Return the [x, y] coordinate for the center point of the cell that contains the specified text.  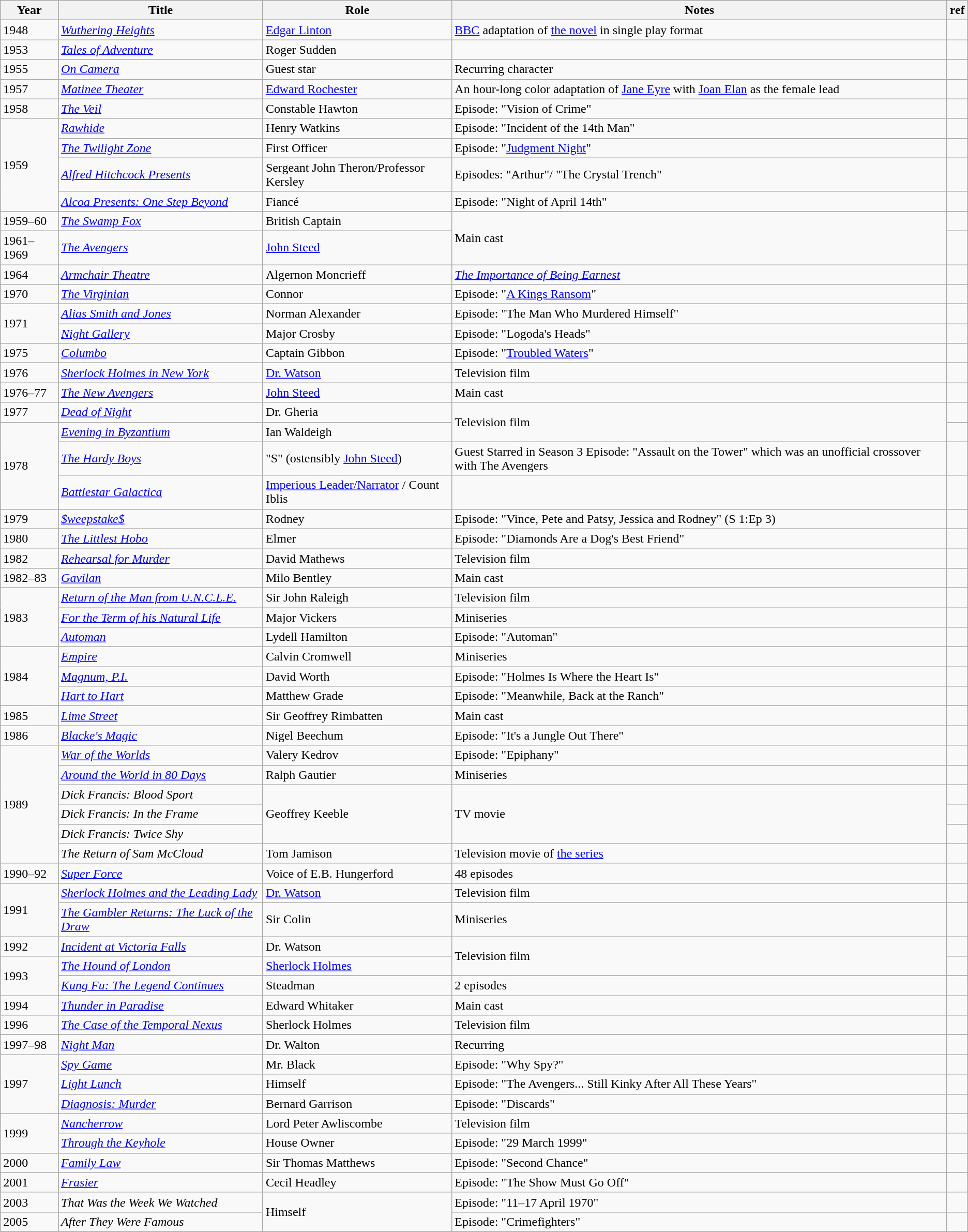
48 episodes [699, 873]
The Case of the Temporal Nexus [161, 1025]
Episode: "Judgment Night" [699, 148]
Night Man [161, 1045]
1970 [29, 294]
Television movie of the series [699, 853]
Year [29, 10]
The Gambler Returns: The Luck of the Draw [161, 920]
Episode: "Automan" [699, 637]
Alcoa Presents: One Step Beyond [161, 201]
Nigel Beechum [357, 735]
War of the Worlds [161, 755]
Incident at Victoria Falls [161, 946]
Empire [161, 657]
Nancherrow [161, 1123]
1957 [29, 89]
Columbo [161, 353]
1990–92 [29, 873]
Episode: "Holmes Is Where the Heart Is" [699, 677]
The Hound of London [161, 966]
An hour-long color adaptation of Jane Eyre with Joan Elan as the female lead [699, 89]
1986 [29, 735]
David Worth [357, 677]
1982 [29, 558]
Henry Watkins [357, 128]
First Officer [357, 148]
Episodes: "Arthur"/ "The Crystal Trench" [699, 175]
Mr. Black [357, 1064]
1948 [29, 30]
Super Force [161, 873]
1993 [29, 976]
BBC adaptation of the novel in single play format [699, 30]
The Littlest Hobo [161, 538]
Armchair Theatre [161, 275]
1980 [29, 538]
Episode: "Night of April 14th" [699, 201]
Sir Geoffrey Rimbatten [357, 716]
1958 [29, 109]
1976 [29, 373]
1961–1969 [29, 247]
Valery Kedrov [357, 755]
The Veil [161, 109]
1997 [29, 1084]
1996 [29, 1025]
Rehearsal for Murder [161, 558]
Episode: "11–17 April 1970" [699, 1202]
Wuthering Heights [161, 30]
Lord Peter Awliscombe [357, 1123]
Around the World in 80 Days [161, 775]
Bernard Garrison [357, 1104]
Alias Smith and Jones [161, 314]
1976–77 [29, 393]
Blacke's Magic [161, 735]
Role [357, 10]
1959–60 [29, 221]
That Was the Week We Watched [161, 1202]
2001 [29, 1182]
Rodney [357, 519]
Return of the Man from U.N.C.L.E. [161, 597]
Evening in Byzantium [161, 432]
Lime Street [161, 716]
"S" (ostensibly John Steed) [357, 458]
Episode: "Troubled Waters" [699, 353]
Milo Bentley [357, 578]
Norman Alexander [357, 314]
1977 [29, 412]
Notes [699, 10]
TV movie [699, 814]
1959 [29, 164]
Imperious Leader/Narrator / Count Iblis [357, 492]
Light Lunch [161, 1084]
Edward Rochester [357, 89]
Rawhide [161, 128]
1964 [29, 275]
Steadman [357, 986]
Matthew Grade [357, 696]
Gavilan [161, 578]
Edward Whitaker [357, 1005]
1991 [29, 909]
1983 [29, 617]
1992 [29, 946]
2 episodes [699, 986]
Sir Thomas Matthews [357, 1163]
$weepstake$ [161, 519]
2000 [29, 1163]
Tom Jamison [357, 853]
Episode: "Crimefighters" [699, 1222]
Roger Sudden [357, 50]
The Virginian [161, 294]
Episode: "29 March 1999" [699, 1143]
Edgar Linton [357, 30]
Through the Keyhole [161, 1143]
Ralph Gautier [357, 775]
House Owner [357, 1143]
For the Term of his Natural Life [161, 617]
Hart to Hart [161, 696]
Frasier [161, 1182]
Geoffrey Keeble [357, 814]
Major Crosby [357, 334]
2005 [29, 1222]
Dr. Gheria [357, 412]
Fiancé [357, 201]
Magnum, P.I. [161, 677]
Sherlock Holmes in New York [161, 373]
1997–98 [29, 1045]
Dick Francis: Blood Sport [161, 794]
The New Avengers [161, 393]
Constable Hawton [357, 109]
Sir John Raleigh [357, 597]
1971 [29, 324]
Title [161, 10]
1999 [29, 1133]
Ian Waldeigh [357, 432]
1985 [29, 716]
The Return of Sam McCloud [161, 853]
1994 [29, 1005]
Diagnosis: Murder [161, 1104]
Dick Francis: Twice Shy [161, 834]
Episode: "The Show Must Go Off" [699, 1182]
1984 [29, 677]
Episode: "It's a Jungle Out There" [699, 735]
Episode: "Diamonds Are a Dog's Best Friend" [699, 538]
Kung Fu: The Legend Continues [161, 986]
The Hardy Boys [161, 458]
Tales of Adventure [161, 50]
1975 [29, 353]
Night Gallery [161, 334]
Cecil Headley [357, 1182]
1978 [29, 465]
Calvin Cromwell [357, 657]
Episode: "The Man Who Murdered Himself" [699, 314]
Episode: "The Avengers... Still Kinky After All These Years" [699, 1084]
Voice of E.B. Hungerford [357, 873]
Lydell Hamilton [357, 637]
Episode: "Meanwhile, Back at the Ranch" [699, 696]
Matinee Theater [161, 89]
Dick Francis: In the Frame [161, 814]
Guest Starred in Season 3 Episode: "Assault on the Tower" which was an unofficial crossover with The Avengers [699, 458]
Sergeant John Theron/Professor Kersley [357, 175]
David Mathews [357, 558]
Episode: "A Kings Ransom" [699, 294]
After They Were Famous [161, 1222]
Major Vickers [357, 617]
2003 [29, 1202]
Episode: "Logoda's Heads" [699, 334]
Connor [357, 294]
The Importance of Being Earnest [699, 275]
Episode: "Second Chance" [699, 1163]
Episode: "Epiphany" [699, 755]
Sherlock Holmes and the Leading Lady [161, 893]
Alfred Hitchcock Presents [161, 175]
Spy Game [161, 1064]
Episode: "Vince, Pete and Patsy, Jessica and Rodney" (S 1:Ep 3) [699, 519]
Guest star [357, 69]
1989 [29, 804]
Sir Colin [357, 920]
Captain Gibbon [357, 353]
On Camera [161, 69]
The Twilight Zone [161, 148]
Recurring character [699, 69]
Algernon Moncrieff [357, 275]
British Captain [357, 221]
Episode: "Incident of the 14th Man" [699, 128]
1982–83 [29, 578]
Family Law [161, 1163]
Dead of Night [161, 412]
Dr. Walton [357, 1045]
ref [957, 10]
1955 [29, 69]
1953 [29, 50]
Episode: "Discards" [699, 1104]
The Swamp Fox [161, 221]
The Avengers [161, 247]
Recurring [699, 1045]
Thunder in Paradise [161, 1005]
Episode: "Vision of Crime" [699, 109]
Elmer [357, 538]
1979 [29, 519]
Battlestar Galactica [161, 492]
Episode: "Why Spy?" [699, 1064]
Automan [161, 637]
